Pinpoint the cell where the given text exists, returning its [X, Y] midpoint coordinate. 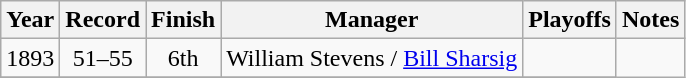
Year [30, 20]
Finish [184, 20]
Playoffs [570, 20]
Manager [372, 20]
51–55 [103, 58]
William Stevens / Bill Sharsig [372, 58]
6th [184, 58]
1893 [30, 58]
Record [103, 20]
Notes [650, 20]
